For the text-containing cell, return its midpoint in (x, y) coordinate format. 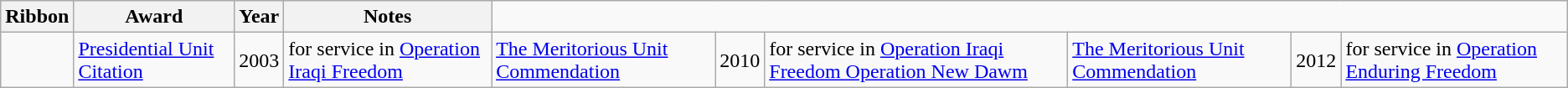
Ribbon (37, 17)
for service in Operation Iraqi Freedom Operation New Dawm (916, 60)
2010 (740, 60)
2003 (260, 60)
Notes (388, 17)
for service in Operation Iraqi Freedom (388, 60)
2012 (1317, 60)
Year (260, 17)
for service in Operation Enduring Freedom (1454, 60)
Presidential Unit Citation (154, 60)
Award (154, 17)
